For the text-containing cell, return its midpoint in (x, y) coordinate format. 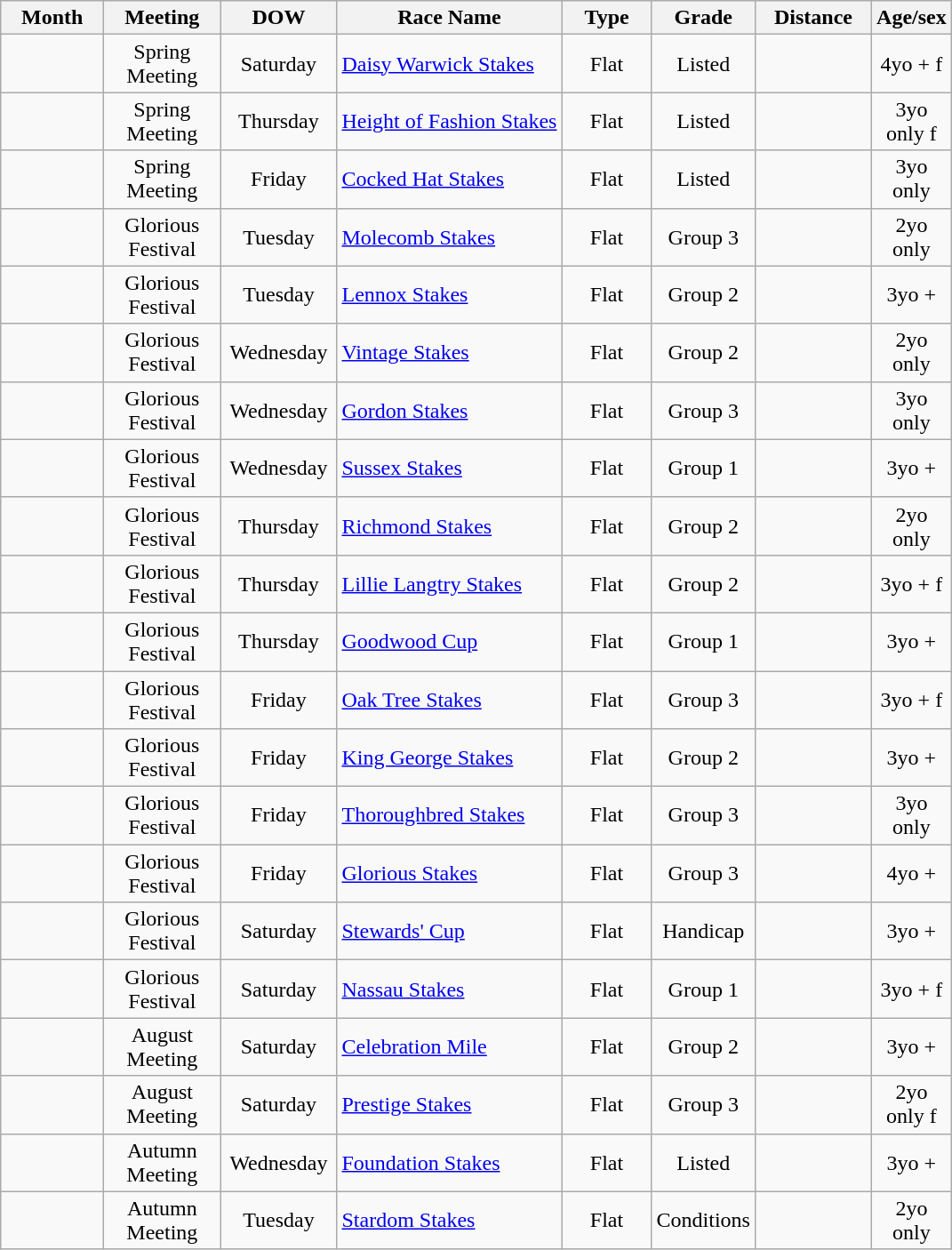
Month (52, 18)
Race Name (450, 18)
Oak Tree Stakes (450, 699)
Glorious Stakes (450, 873)
Sussex Stakes (450, 468)
Age/sex (912, 18)
Nassau Stakes (450, 989)
Stardom Stakes (450, 1220)
Lillie Langtry Stakes (450, 583)
4yo + (912, 873)
Grade (703, 18)
Vintage Stakes (450, 352)
DOW (279, 18)
3yo only f (912, 121)
Molecomb Stakes (450, 236)
Conditions (703, 1220)
Meeting (162, 18)
Handicap (703, 932)
Thoroughbred Stakes (450, 816)
Height of Fashion Stakes (450, 121)
Lennox Stakes (450, 295)
Distance (812, 18)
Stewards' Cup (450, 932)
2yo only f (912, 1104)
Prestige Stakes (450, 1104)
King George Stakes (450, 757)
Foundation Stakes (450, 1163)
Daisy Warwick Stakes (450, 64)
Goodwood Cup (450, 642)
Richmond Stakes (450, 526)
Cocked Hat Stakes (450, 180)
Celebration Mile (450, 1047)
Gordon Stakes (450, 411)
Type (606, 18)
4yo + f (912, 64)
